From the cell containing the given text, extract its center point as (X, Y) coordinate. 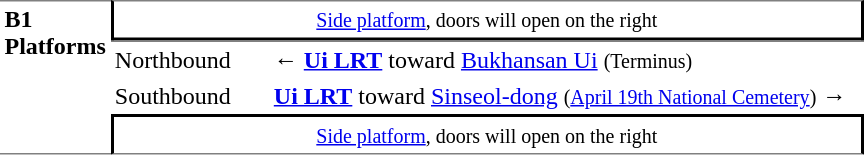
Ui LRT toward Sinseol-dong (April 19th National Cemetery) → (566, 96)
Southbound (190, 96)
B1Platforms (55, 77)
Northbound (190, 59)
← Ui LRT toward Bukhansan Ui (Terminus) (566, 59)
